Scan for the cell matching the given text and deliver its [x, y] coordinate at center. 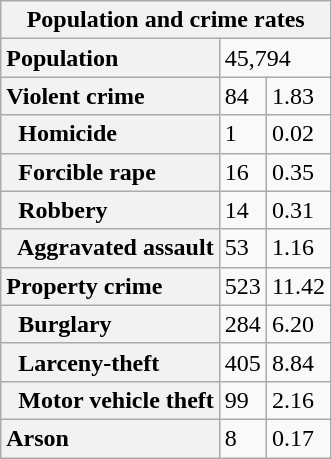
0.31 [298, 210]
Population and crime rates [166, 20]
Motor vehicle theft [110, 400]
Property crime [110, 286]
11.42 [298, 286]
Robbery [110, 210]
53 [242, 248]
99 [242, 400]
8.84 [298, 362]
45,794 [274, 58]
405 [242, 362]
2.16 [298, 400]
14 [242, 210]
Violent crime [110, 96]
523 [242, 286]
Arson [110, 438]
Aggravated assault [110, 248]
0.35 [298, 172]
6.20 [298, 324]
Larceny-theft [110, 362]
16 [242, 172]
8 [242, 438]
Population [110, 58]
0.02 [298, 134]
0.17 [298, 438]
1.16 [298, 248]
1.83 [298, 96]
Homicide [110, 134]
Forcible rape [110, 172]
84 [242, 96]
284 [242, 324]
1 [242, 134]
Burglary [110, 324]
